Return the (x, y) coordinate for the center point of the cell that contains the specified text.  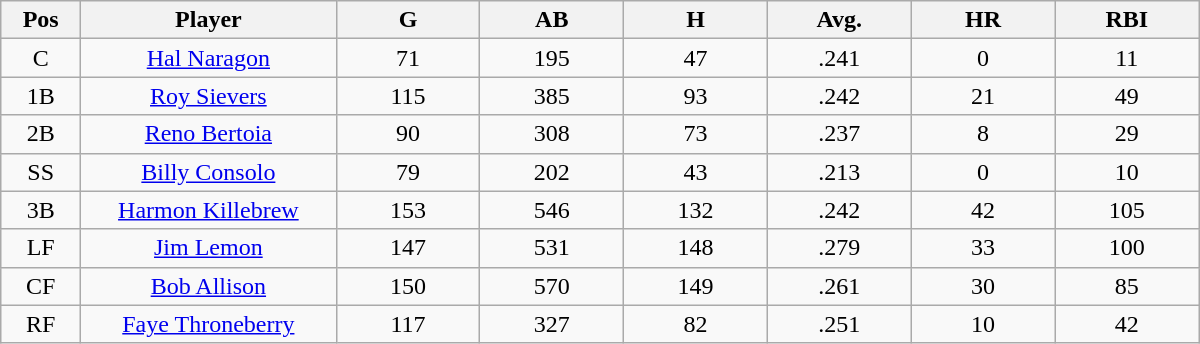
Bob Allison (209, 286)
Harmon Killebrew (209, 210)
.213 (839, 172)
1B (41, 96)
Jim Lemon (209, 248)
11 (1127, 58)
43 (696, 172)
30 (983, 286)
Pos (41, 20)
Faye Throneberry (209, 324)
Player (209, 20)
.251 (839, 324)
Roy Sievers (209, 96)
Avg. (839, 20)
327 (552, 324)
Reno Bertoia (209, 134)
105 (1127, 210)
531 (552, 248)
147 (408, 248)
82 (696, 324)
.261 (839, 286)
385 (552, 96)
149 (696, 286)
21 (983, 96)
73 (696, 134)
AB (552, 20)
33 (983, 248)
79 (408, 172)
570 (552, 286)
C (41, 58)
HR (983, 20)
100 (1127, 248)
.237 (839, 134)
85 (1127, 286)
3B (41, 210)
202 (552, 172)
195 (552, 58)
H (696, 20)
148 (696, 248)
G (408, 20)
90 (408, 134)
47 (696, 58)
132 (696, 210)
.279 (839, 248)
71 (408, 58)
CF (41, 286)
115 (408, 96)
546 (552, 210)
93 (696, 96)
RF (41, 324)
RBI (1127, 20)
2B (41, 134)
49 (1127, 96)
117 (408, 324)
Hal Naragon (209, 58)
308 (552, 134)
SS (41, 172)
153 (408, 210)
29 (1127, 134)
8 (983, 134)
.241 (839, 58)
LF (41, 248)
Billy Consolo (209, 172)
150 (408, 286)
